Locate the cell with the specified text and output its [x, y] center coordinate. 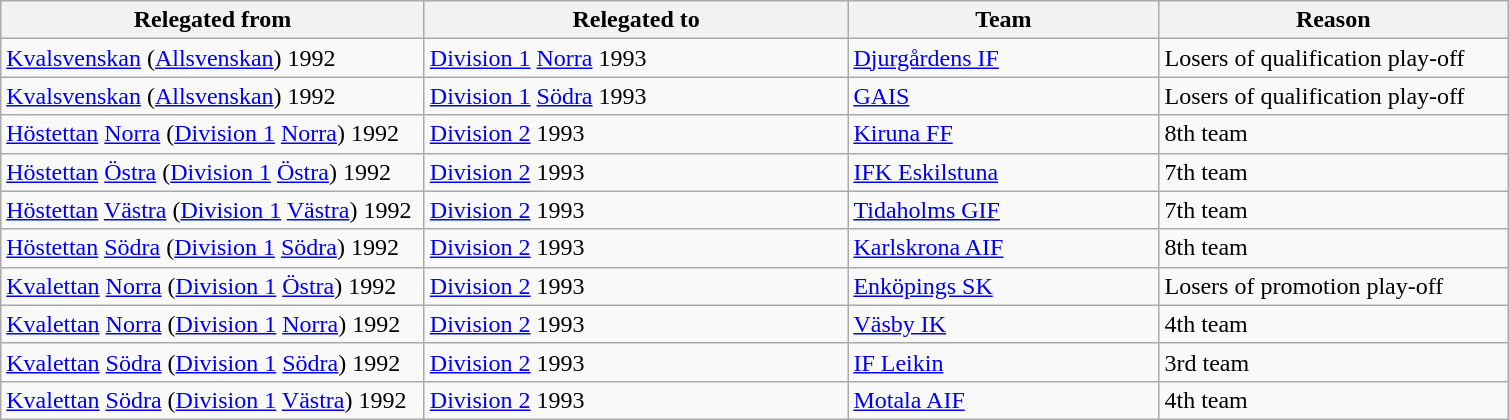
Kiruna FF [1004, 134]
Relegated from [213, 20]
3rd team [1334, 362]
Tidaholms GIF [1004, 210]
Väsby IK [1004, 324]
Kvalettan Södra (Division 1 Södra) 1992 [213, 362]
Motala AIF [1004, 400]
Höstettan Östra (Division 1 Östra) 1992 [213, 172]
Reason [1334, 20]
Enköpings SK [1004, 286]
Division 1 Södra 1993 [636, 96]
Team [1004, 20]
Karlskrona AIF [1004, 248]
Höstettan Västra (Division 1 Västra) 1992 [213, 210]
Kvalettan Södra (Division 1 Västra) 1992 [213, 400]
Relegated to [636, 20]
Kvalettan Norra (Division 1 Östra) 1992 [213, 286]
Höstettan Norra (Division 1 Norra) 1992 [213, 134]
Kvalettan Norra (Division 1 Norra) 1992 [213, 324]
Höstettan Södra (Division 1 Södra) 1992 [213, 248]
GAIS [1004, 96]
Djurgårdens IF [1004, 58]
Losers of promotion play-off [1334, 286]
IF Leikin [1004, 362]
Division 1 Norra 1993 [636, 58]
IFK Eskilstuna [1004, 172]
